For the text-containing cell, return its midpoint in [X, Y] coordinate format. 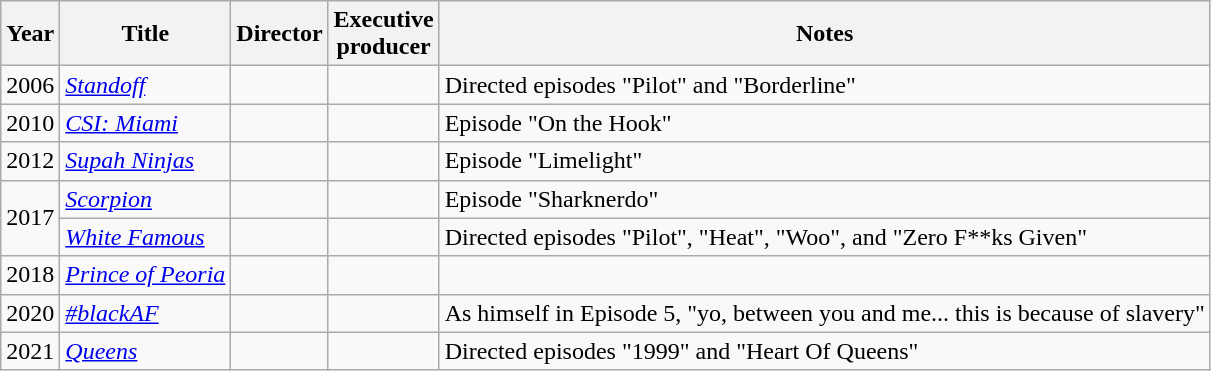
#blackAF [146, 313]
Directed episodes "1999" and "Heart Of Queens" [824, 351]
Prince of Peoria [146, 275]
Directed episodes "Pilot", "Heat", "Woo", and "Zero F**ks Given" [824, 237]
Episode "On the Hook" [824, 123]
CSI: Miami [146, 123]
2006 [30, 85]
Episode "Limelight" [824, 161]
Episode "Sharknerdo" [824, 199]
2012 [30, 161]
2018 [30, 275]
Scorpion [146, 199]
As himself in Episode 5, "yo, between you and me... this is because of slavery" [824, 313]
2021 [30, 351]
Queens [146, 351]
Standoff [146, 85]
2020 [30, 313]
Notes [824, 34]
White Famous [146, 237]
2010 [30, 123]
Supah Ninjas [146, 161]
2017 [30, 218]
Title [146, 34]
Directed episodes "Pilot" and "Borderline" [824, 85]
Year [30, 34]
Director [280, 34]
Executiveproducer [384, 34]
